Scan for the cell matching the given text and deliver its (x, y) coordinate at center. 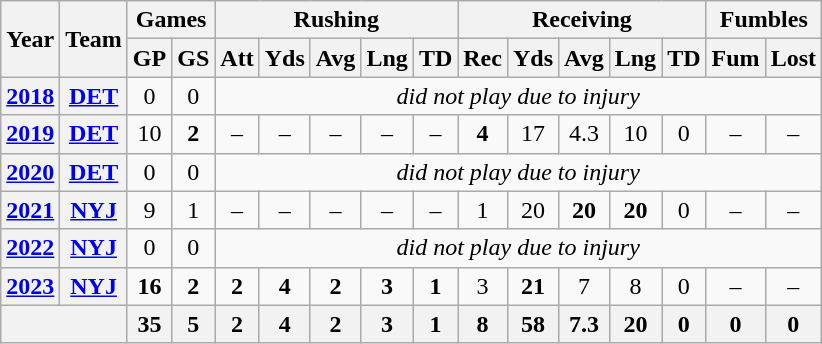
Year (30, 39)
21 (532, 286)
2019 (30, 134)
35 (149, 324)
58 (532, 324)
16 (149, 286)
GS (194, 58)
Receiving (582, 20)
2022 (30, 248)
4.3 (584, 134)
2023 (30, 286)
Rec (483, 58)
Fum (736, 58)
7 (584, 286)
2021 (30, 210)
Rushing (336, 20)
Games (170, 20)
9 (149, 210)
Att (237, 58)
2020 (30, 172)
Team (94, 39)
GP (149, 58)
Fumbles (764, 20)
2018 (30, 96)
5 (194, 324)
7.3 (584, 324)
Lost (793, 58)
17 (532, 134)
